Return (x, y) of the center of cell containing provided text 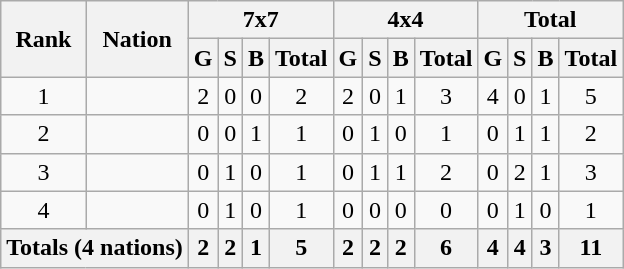
11 (591, 248)
7x7 (260, 20)
4x4 (406, 20)
Rank (44, 39)
Nation (137, 39)
Totals (4 nations) (95, 248)
6 (446, 248)
